Capture the cell that displays the provided text and extract its (x, y) central coordinate. 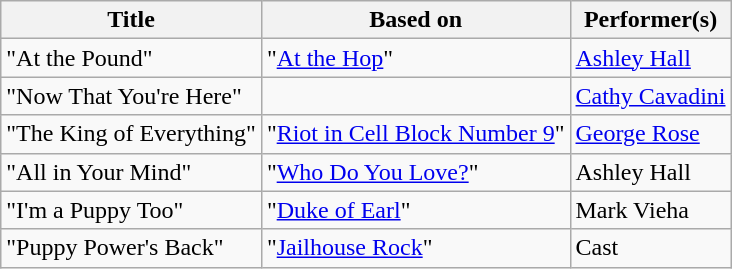
Cast (650, 248)
"Riot in Cell Block Number 9" (416, 134)
"Now That You're Here" (132, 96)
"All in Your Mind" (132, 172)
Based on (416, 20)
"At the Pound" (132, 58)
"Duke of Earl" (416, 210)
"Puppy Power's Back" (132, 248)
Cathy Cavadini (650, 96)
"I'm a Puppy Too" (132, 210)
Title (132, 20)
"The King of Everything" (132, 134)
"Jailhouse Rock" (416, 248)
"At the Hop" (416, 58)
George Rose (650, 134)
Mark Vieha (650, 210)
"Who Do You Love?" (416, 172)
Performer(s) (650, 20)
